Search for the cell housing the specified text and yield its [X, Y] center coordinate. 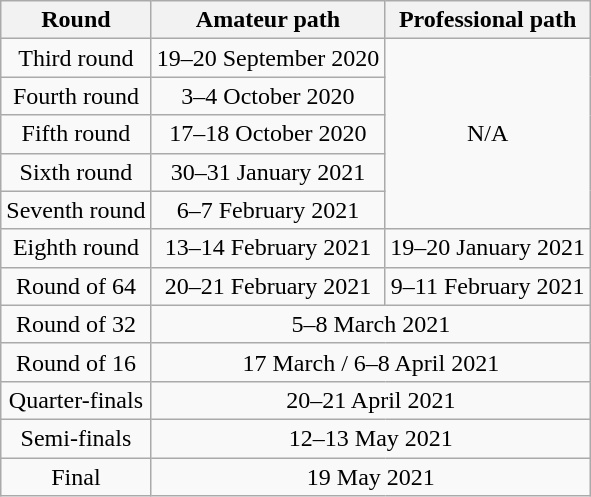
17 March / 6–8 April 2021 [370, 362]
Round of 16 [76, 362]
17–18 October 2020 [268, 134]
Professional path [488, 20]
Amateur path [268, 20]
Quarter-finals [76, 400]
6–7 February 2021 [268, 210]
19–20 September 2020 [268, 58]
9–11 February 2021 [488, 286]
3–4 October 2020 [268, 96]
13–14 February 2021 [268, 248]
20–21 February 2021 [268, 286]
Semi-finals [76, 438]
20–21 April 2021 [370, 400]
Eighth round [76, 248]
Final [76, 477]
Round [76, 20]
19–20 January 2021 [488, 248]
Fourth round [76, 96]
Seventh round [76, 210]
12–13 May 2021 [370, 438]
Third round [76, 58]
Round of 32 [76, 324]
Sixth round [76, 172]
30–31 January 2021 [268, 172]
Round of 64 [76, 286]
Fifth round [76, 134]
5–8 March 2021 [370, 324]
N/A [488, 134]
19 May 2021 [370, 477]
